From the cell containing the given text, extract its center point as [X, Y] coordinate. 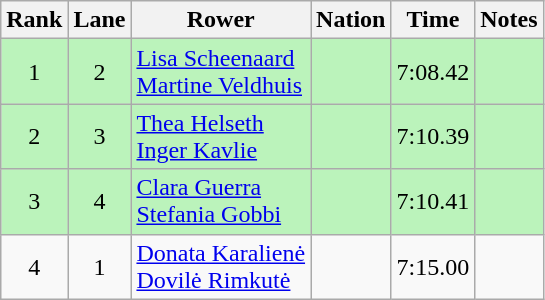
7:10.39 [433, 136]
Donata KaralienėDovilė Rimkutė [221, 266]
Time [433, 20]
Lane [100, 20]
Rank [34, 20]
7:10.41 [433, 202]
Notes [509, 20]
7:08.42 [433, 72]
Thea HelsethInger Kavlie [221, 136]
7:15.00 [433, 266]
Lisa ScheenaardMartine Veldhuis [221, 72]
Rower [221, 20]
Nation [351, 20]
Clara GuerraStefania Gobbi [221, 202]
